Provide the (X, Y) coordinate of the cell's center where the given text is located.  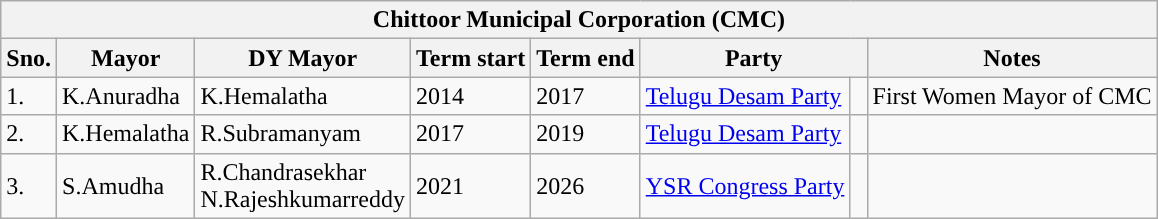
2021 (471, 186)
2026 (586, 186)
Notes (1012, 58)
Term start (471, 58)
Mayor (126, 58)
S.Amudha (126, 186)
DY Mayor (303, 58)
3. (29, 186)
Term end (586, 58)
1. (29, 96)
R.ChandrasekharN.Rajeshkumarreddy (303, 186)
Sno. (29, 58)
First Women Mayor of CMC (1012, 96)
R.Subramanyam (303, 134)
2. (29, 134)
Chittoor Municipal Corporation (CMC) (579, 20)
2019 (586, 134)
K.Anuradha (126, 96)
Party (754, 58)
2014 (471, 96)
YSR Congress Party (745, 186)
